From the cell containing the given text, extract its center point as [X, Y] coordinate. 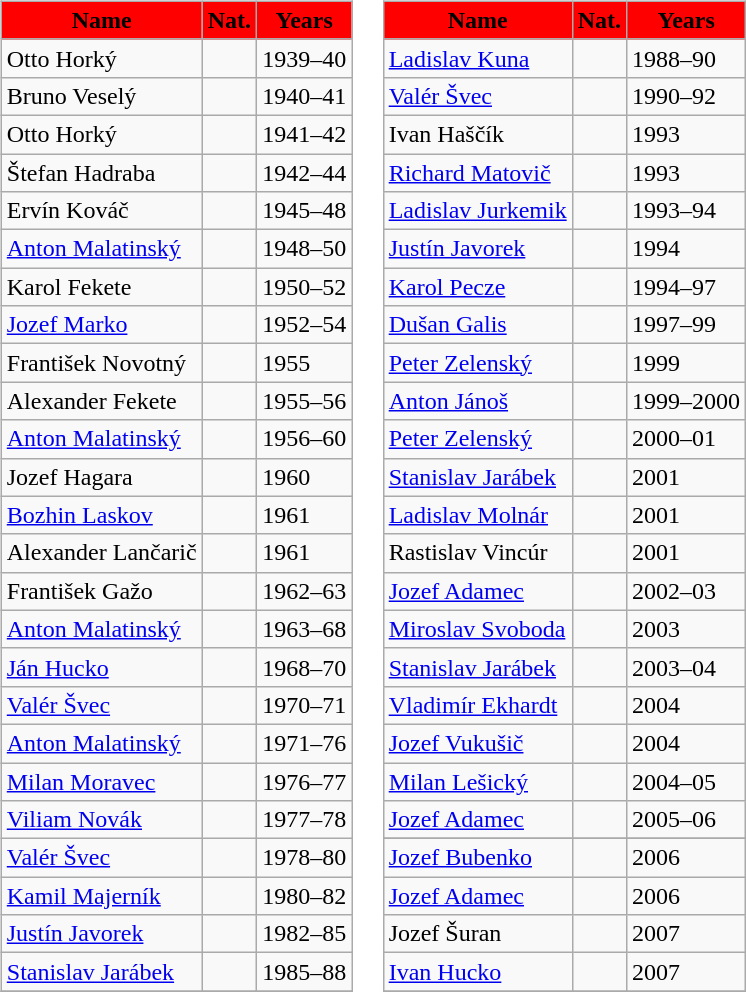
2003 [686, 629]
1994–97 [686, 287]
Vladimír Ekhardt [478, 705]
Dušan Galis [478, 325]
Štefan Hadraba [102, 173]
2004–05 [686, 781]
Bozhin Laskov [102, 515]
1941–42 [304, 134]
1994 [686, 249]
2005–06 [686, 820]
1976–77 [304, 781]
1985–88 [304, 972]
Kamil Majerník [102, 896]
1956–60 [304, 439]
2000–01 [686, 439]
1952–54 [304, 325]
František Gažo [102, 591]
Karol Pecze [478, 287]
1990–92 [686, 96]
1980–82 [304, 896]
1945–48 [304, 211]
1982–85 [304, 934]
Milan Moravec [102, 781]
1971–76 [304, 743]
Bruno Veselý [102, 96]
1963–68 [304, 629]
1950–52 [304, 287]
Jozef Vukušič [478, 743]
Ivan Hucko [478, 972]
1955–56 [304, 401]
Karol Fekete [102, 287]
1970–71 [304, 705]
Richard Matovič [478, 173]
Alexander Fekete [102, 401]
1968–70 [304, 667]
2002–03 [686, 591]
2003–04 [686, 667]
Miroslav Svoboda [478, 629]
1997–99 [686, 325]
1939–40 [304, 58]
1988–90 [686, 58]
1962–63 [304, 591]
1977–78 [304, 820]
1999 [686, 363]
Alexander Lančarič [102, 553]
1940–41 [304, 96]
Jozef Hagara [102, 477]
Ladislav Jurkemik [478, 211]
Ján Hucko [102, 667]
1999–2000 [686, 401]
Ervín Kováč [102, 211]
1942–44 [304, 173]
1955 [304, 363]
Ladislav Molnár [478, 515]
1960 [304, 477]
Viliam Novák [102, 820]
1948–50 [304, 249]
František Novotný [102, 363]
Milan Lešický [478, 781]
1978–80 [304, 858]
Rastislav Vincúr [478, 553]
Ladislav Kuna [478, 58]
Ivan Haščík [478, 134]
Jozef Šuran [478, 934]
Jozef Bubenko [478, 858]
Anton Jánoš [478, 401]
1993–94 [686, 211]
Jozef Marko [102, 325]
